Return the (x, y) coordinate for the center point of the cell that contains the specified text.  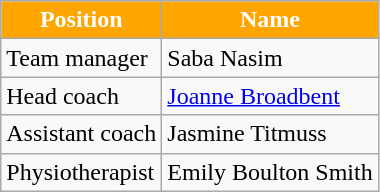
Team manager (82, 58)
Jasmine Titmuss (270, 134)
Assistant coach (82, 134)
Physiotherapist (82, 172)
Emily Boulton Smith (270, 172)
Head coach (82, 96)
Joanne Broadbent (270, 96)
Saba Nasim (270, 58)
Name (270, 20)
Position (82, 20)
